Determine the [x, y] coordinate at the center of the cell enclosing the given text.  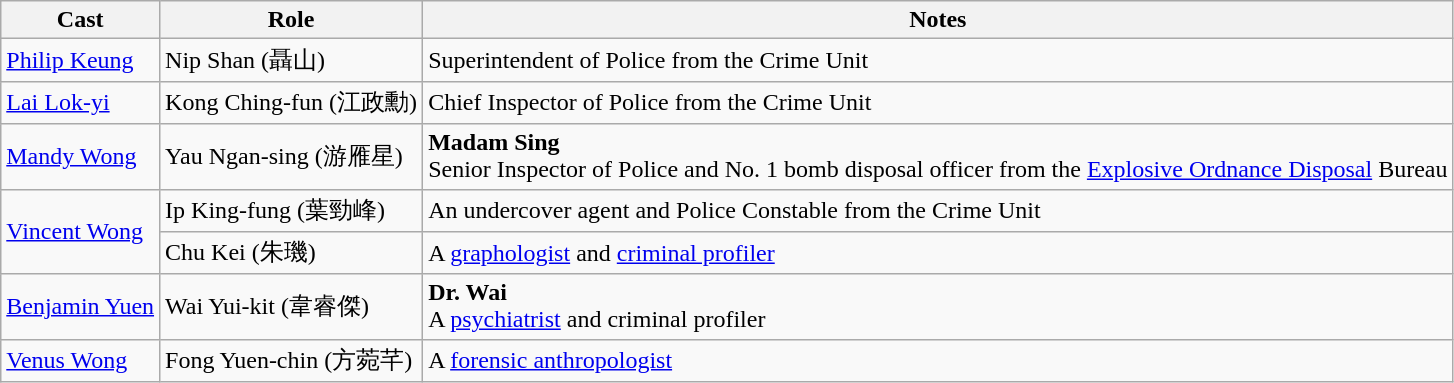
Wai Yui-kit (韋睿傑) [292, 306]
Yau Ngan-sing (游雁星) [292, 156]
Benjamin Yuen [80, 306]
Vincent Wong [80, 232]
Role [292, 20]
A forensic anthropologist [938, 360]
Mandy Wong [80, 156]
Philip Keung [80, 60]
Ip King-fung (葉勁峰) [292, 210]
Cast [80, 20]
An undercover agent and Police Constable from the Crime Unit [938, 210]
Nip Shan (聶山) [292, 60]
Notes [938, 20]
Madam Sing Senior Inspector of Police and No. 1 bomb disposal officer from the Explosive Ordnance Disposal Bureau [938, 156]
Dr. Wai A psychiatrist and criminal profiler [938, 306]
A graphologist and criminal profiler [938, 254]
Fong Yuen-chin (方菀芊) [292, 360]
Chu Kei (朱璣) [292, 254]
Venus Wong [80, 360]
Superintendent of Police from the Crime Unit [938, 60]
Lai Lok-yi [80, 102]
Chief Inspector of Police from the Crime Unit [938, 102]
Kong Ching-fun (江政勳) [292, 102]
